Output the [X, Y] coordinate of the center of the cell containing the given text.  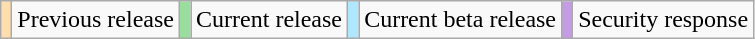
Current beta release [460, 20]
Previous release [96, 20]
Current release [270, 20]
Security response [664, 20]
